Return the (X, Y) coordinate for the center point of the cell that contains the specified text.  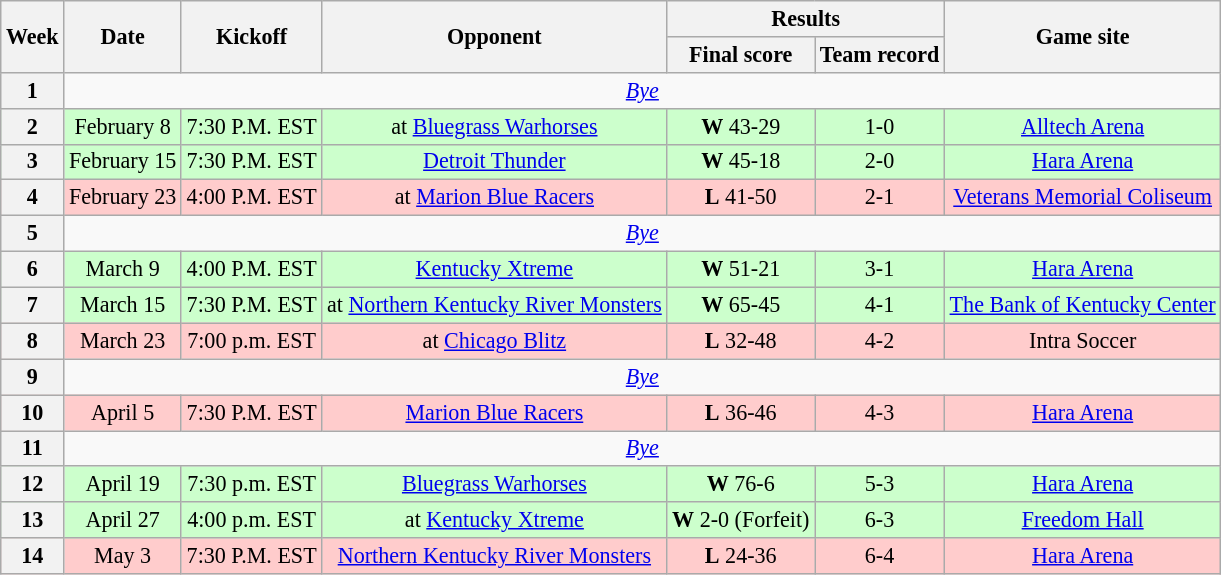
Northern Kentucky River Monsters (494, 556)
L 36-46 (741, 412)
at Northern Kentucky River Monsters (494, 305)
4-1 (880, 305)
8 (32, 341)
Date (123, 36)
March 15 (123, 305)
6 (32, 269)
1 (32, 90)
W 43-29 (741, 126)
5-3 (880, 484)
13 (32, 520)
Kentucky Xtreme (494, 269)
10 (32, 412)
at Marion Blue Racers (494, 198)
11 (32, 448)
4-2 (880, 341)
Results (806, 18)
W 65-45 (741, 305)
Alltech Arena (1082, 126)
4 (32, 198)
Final score (741, 54)
at Kentucky Xtreme (494, 520)
April 19 (123, 484)
Opponent (494, 36)
Kickoff (251, 36)
12 (32, 484)
February 15 (123, 162)
Veterans Memorial Coliseum (1082, 198)
W 51-21 (741, 269)
4-3 (880, 412)
6-4 (880, 556)
Game site (1082, 36)
9 (32, 377)
7 (32, 305)
February 23 (123, 198)
Marion Blue Racers (494, 412)
3-1 (880, 269)
Detroit Thunder (494, 162)
14 (32, 556)
1-0 (880, 126)
2-0 (880, 162)
7:30 p.m. EST (251, 484)
February 8 (123, 126)
April 5 (123, 412)
7:00 p.m. EST (251, 341)
Bluegrass Warhorses (494, 484)
March 23 (123, 341)
Week (32, 36)
Freedom Hall (1082, 520)
W 76-6 (741, 484)
L 24-36 (741, 556)
May 3 (123, 556)
5 (32, 233)
W 2-0 (Forfeit) (741, 520)
Intra Soccer (1082, 341)
2-1 (880, 198)
W 45-18 (741, 162)
6-3 (880, 520)
L 41-50 (741, 198)
4:00 p.m. EST (251, 520)
L 32-48 (741, 341)
Team record (880, 54)
April 27 (123, 520)
at Bluegrass Warhorses (494, 126)
3 (32, 162)
The Bank of Kentucky Center (1082, 305)
March 9 (123, 269)
2 (32, 126)
at Chicago Blitz (494, 341)
